Extract the [x, y] coordinate from the center of the cell holding the provided text.  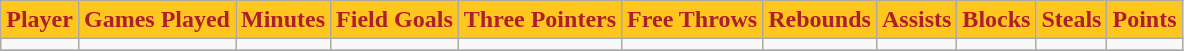
Field Goals [395, 20]
Rebounds [820, 20]
Blocks [996, 20]
Steals [1072, 20]
Three Pointers [540, 20]
Player [40, 20]
Points [1144, 20]
Free Throws [692, 20]
Minutes [284, 20]
Assists [916, 20]
Games Played [156, 20]
